Identify which cell holds the provided text, then report its [x, y] central coordinate. 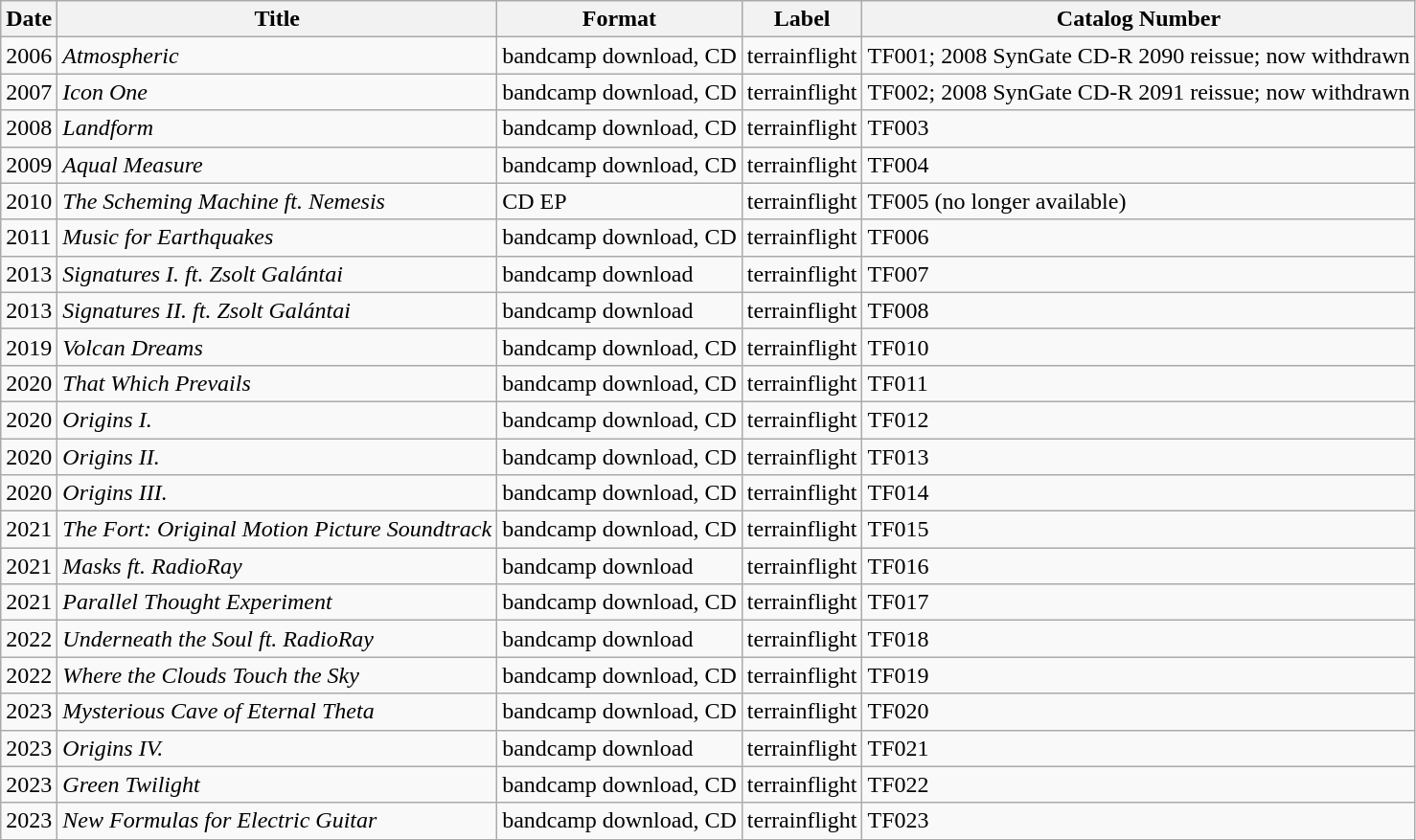
Label [802, 19]
TF002; 2008 SynGate CD-R 2091 reissue; now withdrawn [1138, 92]
New Formulas for Electric Guitar [278, 821]
2009 [29, 165]
That Which Prevails [278, 383]
TF013 [1138, 457]
Origins III. [278, 493]
CD EP [620, 201]
Icon One [278, 92]
Green Twilight [278, 784]
TF023 [1138, 821]
2008 [29, 128]
TF008 [1138, 310]
TF018 [1138, 639]
2007 [29, 92]
TF003 [1138, 128]
2010 [29, 201]
TF006 [1138, 238]
Where the Clouds Touch the Sky [278, 675]
TF021 [1138, 748]
TF007 [1138, 274]
TF016 [1138, 566]
TF011 [1138, 383]
Catalog Number [1138, 19]
Music for Earthquakes [278, 238]
Underneath the Soul ft. RadioRay [278, 639]
Origins II. [278, 457]
The Scheming Machine ft. Nemesis [278, 201]
Landform [278, 128]
Mysterious Cave of Eternal Theta [278, 712]
TF005 (no longer available) [1138, 201]
Masks ft. RadioRay [278, 566]
TF010 [1138, 347]
2006 [29, 56]
TF004 [1138, 165]
Format [620, 19]
Volcan Dreams [278, 347]
The Fort: Original Motion Picture Soundtrack [278, 530]
TF015 [1138, 530]
Signatures I. ft. Zsolt Galántai [278, 274]
2011 [29, 238]
TF012 [1138, 420]
Origins I. [278, 420]
TF019 [1138, 675]
TF022 [1138, 784]
Title [278, 19]
Origins IV. [278, 748]
Parallel Thought Experiment [278, 602]
Aqual Measure [278, 165]
TF020 [1138, 712]
TF017 [1138, 602]
2019 [29, 347]
TF001; 2008 SynGate CD-R 2090 reissue; now withdrawn [1138, 56]
Signatures II. ft. Zsolt Galántai [278, 310]
TF014 [1138, 493]
Date [29, 19]
Atmospheric [278, 56]
